Return the (x, y) coordinate for the center point of the cell that contains the specified text.  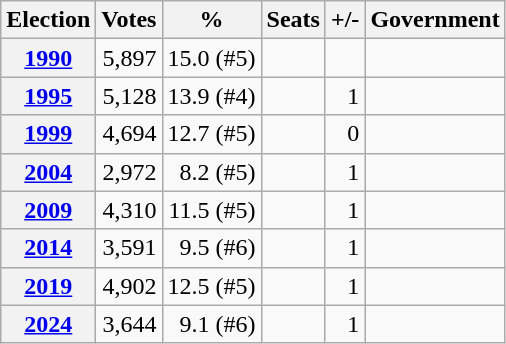
13.9 (#4) (212, 96)
Seats (293, 20)
2019 (48, 286)
4,310 (129, 210)
1990 (48, 58)
Votes (129, 20)
2024 (48, 324)
8.2 (#5) (212, 172)
2,972 (129, 172)
% (212, 20)
1999 (48, 134)
2004 (48, 172)
12.5 (#5) (212, 286)
3,644 (129, 324)
5,897 (129, 58)
5,128 (129, 96)
9.1 (#6) (212, 324)
Election (48, 20)
11.5 (#5) (212, 210)
+/- (344, 20)
9.5 (#6) (212, 248)
4,694 (129, 134)
1995 (48, 96)
2014 (48, 248)
12.7 (#5) (212, 134)
0 (344, 134)
2009 (48, 210)
Government (435, 20)
3,591 (129, 248)
15.0 (#5) (212, 58)
4,902 (129, 286)
